Detect which cell encompasses the target text, then output its (X, Y) center coordinate. 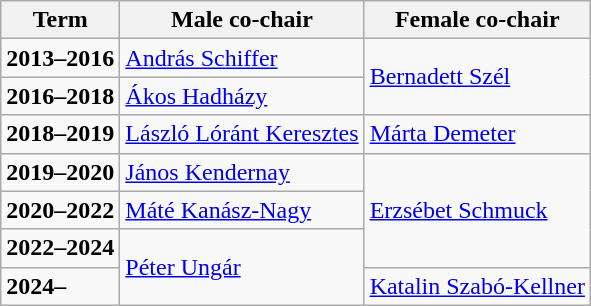
Katalin Szabó-Kellner (477, 286)
2016–2018 (60, 96)
Bernadett Szél (477, 77)
Female co-chair (477, 20)
Péter Ungár (242, 267)
Márta Demeter (477, 134)
Ákos Hadházy (242, 96)
2018–2019 (60, 134)
Máté Kanász-Nagy (242, 210)
János Kendernay (242, 172)
2022–2024 (60, 248)
2013–2016 (60, 58)
András Schiffer (242, 58)
Male co-chair (242, 20)
2019–2020 (60, 172)
2024– (60, 286)
László Lóránt Keresztes (242, 134)
Erzsébet Schmuck (477, 210)
Term (60, 20)
2020–2022 (60, 210)
